Return [X, Y] of the center of cell containing provided text 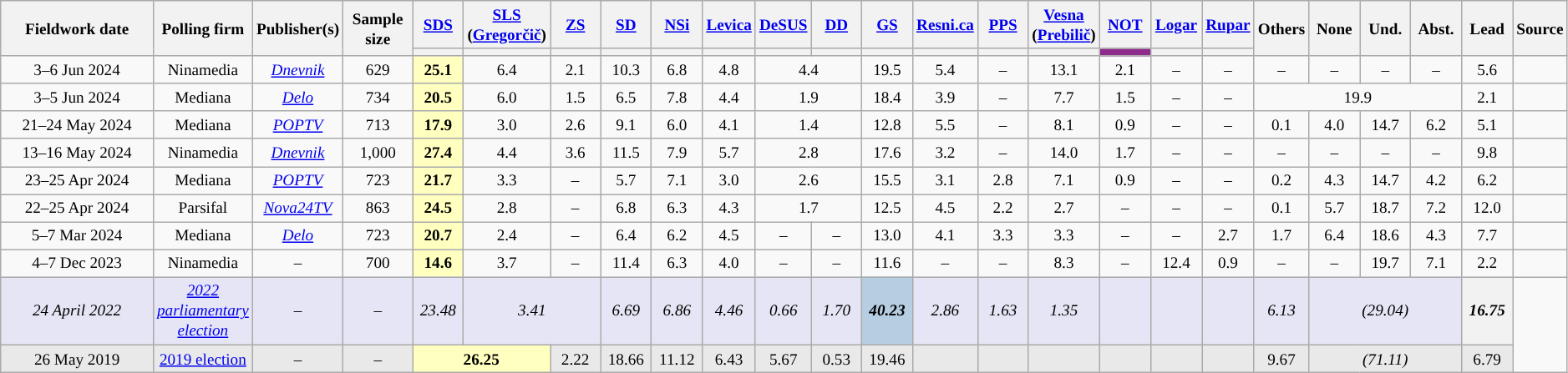
6.69 [627, 310]
18.6 [1385, 235]
19.5 [887, 70]
12.4 [1176, 264]
ZS [575, 25]
Parsifal [202, 209]
19.7 [1385, 264]
PPS [1002, 25]
22–25 Apr 2024 [77, 209]
12.8 [887, 125]
3.2 [945, 152]
863 [378, 209]
18.7 [1385, 209]
7.9 [677, 152]
17.9 [438, 125]
12.5 [887, 209]
3.9 [945, 97]
734 [378, 97]
25.1 [438, 70]
Publisher(s) [297, 28]
Sample size [378, 28]
Abst. [1437, 28]
1.9 [809, 97]
12.0 [1487, 209]
23–25 Apr 2024 [77, 180]
SLS(Gregorčič) [507, 25]
(29.04) [1385, 310]
6.5 [627, 97]
Vesna(Prebilič) [1064, 25]
18.4 [887, 97]
SD [627, 25]
26.25 [481, 359]
21.7 [438, 180]
21–24 May 2024 [77, 125]
40.23 [887, 310]
2019 election [202, 359]
11.4 [627, 264]
20.5 [438, 97]
1.63 [1002, 310]
13–16 May 2024 [77, 152]
27.4 [438, 152]
6.79 [1487, 359]
4.8 [729, 70]
9.1 [627, 125]
2022 parliamentary election [202, 310]
18.66 [627, 359]
713 [378, 125]
4–7 Dec 2023 [77, 264]
Fieldwork date [77, 28]
2.22 [575, 359]
11.6 [887, 264]
NSi [677, 25]
2.86 [945, 310]
5.4 [945, 70]
13.0 [887, 235]
14.6 [438, 264]
Resni.ca [945, 25]
8.1 [1064, 125]
7.2 [1437, 209]
1.4 [809, 125]
Und. [1385, 28]
5.67 [784, 359]
629 [378, 70]
23.48 [438, 310]
3.6 [575, 152]
17.6 [887, 152]
3.41 [532, 310]
1,000 [378, 152]
Source [1540, 28]
20.7 [438, 235]
Lead [1487, 28]
6.86 [677, 310]
(71.11) [1385, 359]
SDS [438, 25]
5–7 Mar 2024 [77, 235]
1.35 [1064, 310]
10.3 [627, 70]
9.8 [1487, 152]
Nova24TV [297, 209]
3–5 Jun 2024 [77, 97]
DD [836, 25]
9.67 [1281, 359]
Polling firm [202, 28]
5.6 [1487, 70]
24.5 [438, 209]
Levica [729, 25]
16.75 [1487, 310]
1.70 [836, 310]
Others [1281, 28]
15.5 [887, 180]
11.5 [627, 152]
13.1 [1064, 70]
700 [378, 264]
GS [887, 25]
3–6 Jun 2024 [77, 70]
2.4 [507, 235]
3.1 [945, 180]
None [1335, 28]
4.2 [1437, 180]
24 April 2022 [77, 310]
5.5 [945, 125]
Rupar [1228, 25]
0.66 [784, 310]
19.46 [887, 359]
7.8 [677, 97]
3.7 [507, 264]
6.13 [1281, 310]
6.43 [729, 359]
4.46 [729, 310]
19.9 [1357, 97]
14.0 [1064, 152]
Logar [1176, 25]
NOT [1124, 25]
DeSUS [784, 25]
0.53 [836, 359]
5.1 [1487, 125]
26 May 2019 [77, 359]
0.2 [1281, 180]
11.12 [677, 359]
8.3 [1064, 264]
